Return [x, y] of the center of cell containing provided text 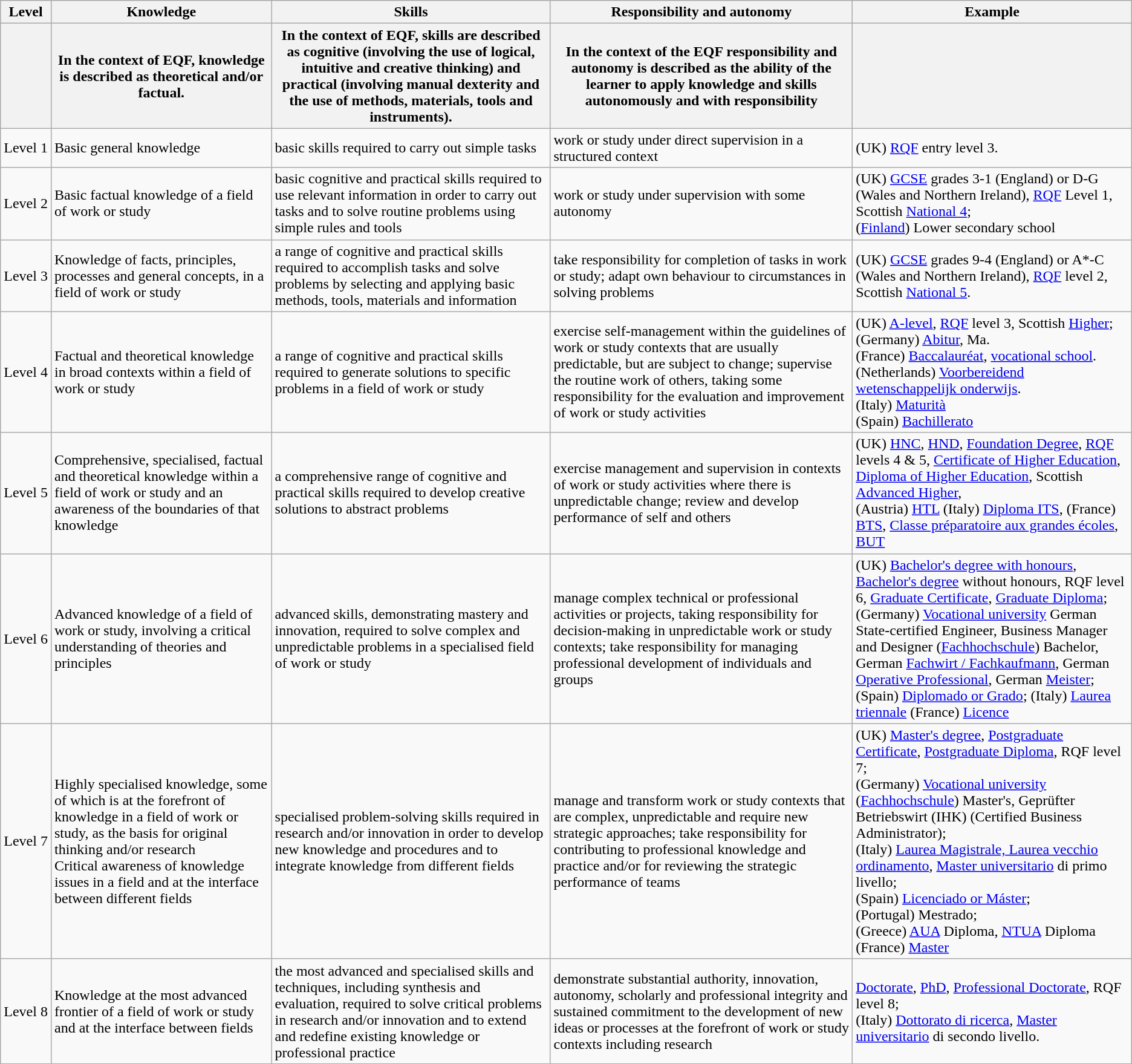
In the context of EQF, knowledge is described as theoretical and/or factual. [161, 76]
Example [992, 12]
Advanced knowledge of a field of work or study, involving a critical understanding of theories and principles [161, 639]
a range of cognitive and practical skills required to generate solutions to specific problems in a field of work or study [411, 372]
Level [26, 12]
(UK) RQF entry level 3. [992, 148]
Level 4 [26, 372]
Level 7 [26, 841]
Knowledge [161, 12]
work or study under direct supervision in a structured context [701, 148]
Level 8 [26, 1011]
(UK) GCSE grades 9-4 (England) or A*-C (Wales and Northern Ireland), RQF level 2, Scottish National 5. [992, 276]
Factual and theoretical knowledge in broad contexts within a field of work or study [161, 372]
basic skills required to carry out simple tasks [411, 148]
Skills [411, 12]
(UK) GCSE grades 3-1 (England) or D-G (Wales and Northern Ireland), RQF Level 1, Scottish National 4;(Finland) Lower secondary school [992, 203]
take responsibility for completion of tasks in work or study; adapt own behaviour to circumstances in solving problems [701, 276]
Level 6 [26, 639]
Doctorate, PhD, Professional Doctorate, RQF level 8;(Italy) Dottorato di ricerca, Master universitario di secondo livello. [992, 1011]
Basic general knowledge [161, 148]
Level 3 [26, 276]
Basic factual knowledge of a field of work or study [161, 203]
work or study under supervision with some autonomy [701, 203]
Level 2 [26, 203]
Knowledge of facts, principles, processes and general concepts, in a field of work or study [161, 276]
Responsibility and autonomy [701, 12]
Level 1 [26, 148]
advanced skills, demonstrating mastery and innovation, required to solve complex and unpredictable problems in a specialised field of work or study [411, 639]
a comprehensive range of cognitive and practical skills required to develop creative solutions to abstract problems [411, 493]
Comprehensive, specialised, factual and theoretical knowledge within a field of work or study and an awareness of the boundaries of that knowledge [161, 493]
Level 5 [26, 493]
Knowledge at the most advanced frontier of a field of work or study and at the interface between fields [161, 1011]
